Detect which cell encompasses the target text, then output its [x, y] center coordinate. 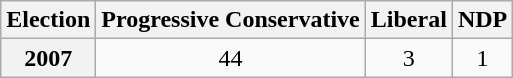
Liberal [408, 20]
1 [482, 58]
NDP [482, 20]
Progressive Conservative [230, 20]
Election [48, 20]
3 [408, 58]
44 [230, 58]
2007 [48, 58]
